Provide the [x, y] coordinate of the cell's center where the given text is located.  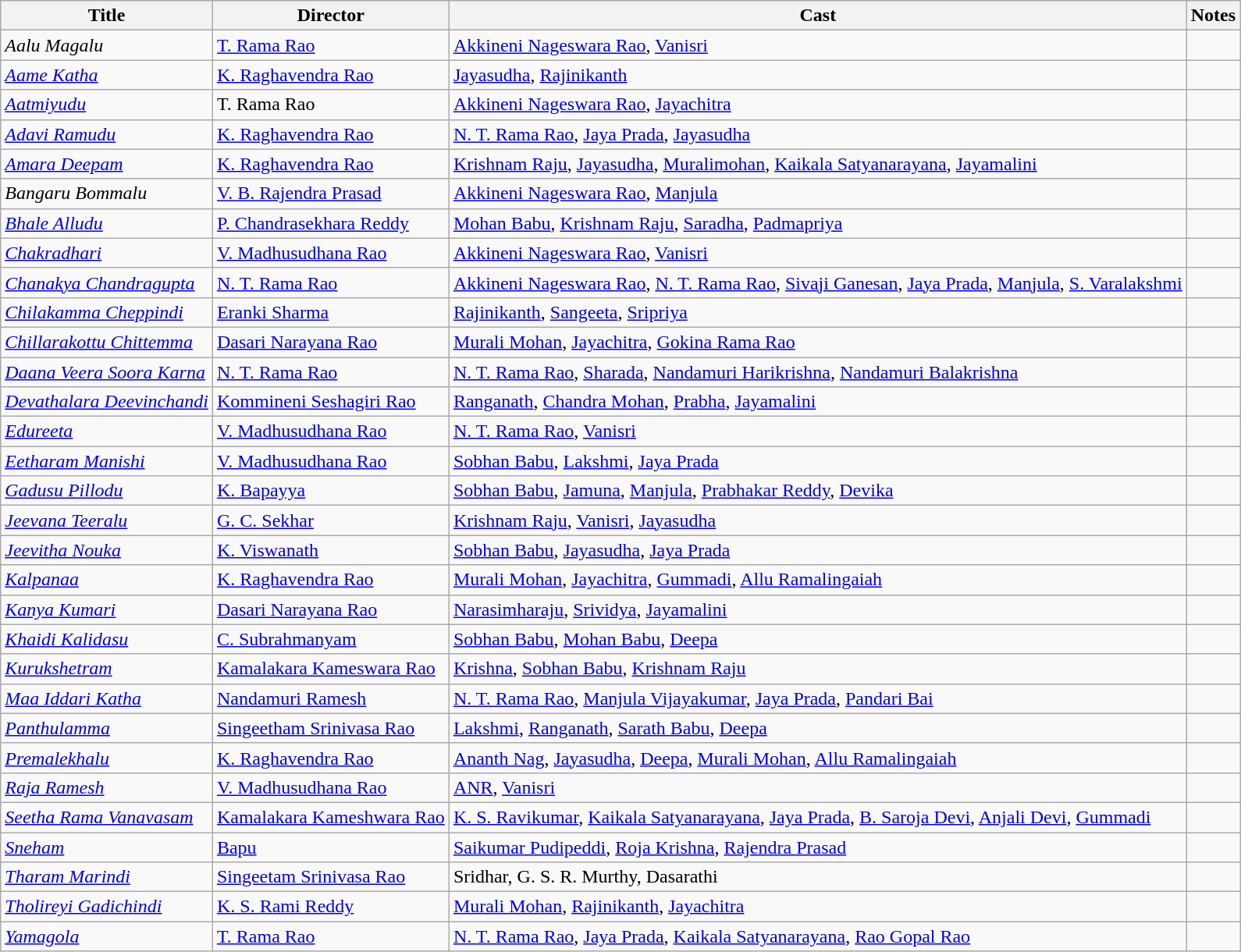
Ananth Nag, Jayasudha, Deepa, Murali Mohan, Allu Ramalingaiah [818, 758]
Amara Deepam [107, 164]
Mohan Babu, Krishnam Raju, Saradha, Padmapriya [818, 223]
K. S. Rami Reddy [331, 907]
Yamagola [107, 936]
Kanya Kumari [107, 609]
Kommineni Seshagiri Rao [331, 402]
Edureeta [107, 432]
Singeetham Srinivasa Rao [331, 728]
V. B. Rajendra Prasad [331, 194]
Aalu Magalu [107, 45]
Jeevitha Nouka [107, 550]
ANR, Vanisri [818, 787]
Cast [818, 16]
N. T. Rama Rao, Jaya Prada, Kaikala Satyanarayana, Rao Gopal Rao [818, 936]
Khaidi Kalidasu [107, 639]
Chilakamma Cheppindi [107, 312]
C. Subrahmanyam [331, 639]
Kamalakara Kameswara Rao [331, 669]
Krishnam Raju, Vanisri, Jayasudha [818, 520]
Tharam Marindi [107, 877]
Title [107, 16]
Jeevana Teeralu [107, 520]
Sobhan Babu, Jamuna, Manjula, Prabhakar Reddy, Devika [818, 491]
Narasimharaju, Srividya, Jayamalini [818, 609]
N. T. Rama Rao, Manjula Vijayakumar, Jaya Prada, Pandari Bai [818, 698]
Daana Veera Soora Karna [107, 372]
Eetharam Manishi [107, 461]
Akkineni Nageswara Rao, Jayachitra [818, 105]
Bhale Alludu [107, 223]
Murali Mohan, Jayachitra, Gokina Rama Rao [818, 342]
Jayasudha, Rajinikanth [818, 75]
Nandamuri Ramesh [331, 698]
N. T. Rama Rao, Jaya Prada, Jayasudha [818, 134]
Premalekhalu [107, 758]
Aatmiyudu [107, 105]
Adavi Ramudu [107, 134]
Devathalara Deevinchandi [107, 402]
Sobhan Babu, Lakshmi, Jaya Prada [818, 461]
Lakshmi, Ranganath, Sarath Babu, Deepa [818, 728]
Krishnam Raju, Jayasudha, Muralimohan, Kaikala Satyanarayana, Jayamalini [818, 164]
Director [331, 16]
Chakradhari [107, 253]
Krishna, Sobhan Babu, Krishnam Raju [818, 669]
Gadusu Pillodu [107, 491]
Sobhan Babu, Jayasudha, Jaya Prada [818, 550]
Kalpanaa [107, 580]
Murali Mohan, Jayachitra, Gummadi, Allu Ramalingaiah [818, 580]
Notes [1213, 16]
Eranki Sharma [331, 312]
Bangaru Bommalu [107, 194]
K. Viswanath [331, 550]
K. Bapayya [331, 491]
Sneham [107, 847]
Akkineni Nageswara Rao, Manjula [818, 194]
Kamalakara Kameshwara Rao [331, 817]
K. S. Ravikumar, Kaikala Satyanarayana, Jaya Prada, B. Saroja Devi, Anjali Devi, Gummadi [818, 817]
Maa Iddari Katha [107, 698]
N. T. Rama Rao, Vanisri [818, 432]
Rajinikanth, Sangeeta, Sripriya [818, 312]
Sobhan Babu, Mohan Babu, Deepa [818, 639]
Panthulamma [107, 728]
Raja Ramesh [107, 787]
Sridhar, G. S. R. Murthy, Dasarathi [818, 877]
N. T. Rama Rao, Sharada, Nandamuri Harikrishna, Nandamuri Balakrishna [818, 372]
G. C. Sekhar [331, 520]
Aame Katha [107, 75]
Murali Mohan, Rajinikanth, Jayachitra [818, 907]
Chillarakottu Chittemma [107, 342]
Bapu [331, 847]
Seetha Rama Vanavasam [107, 817]
Kurukshetram [107, 669]
Akkineni Nageswara Rao, N. T. Rama Rao, Sivaji Ganesan, Jaya Prada, Manjula, S. Varalakshmi [818, 282]
Saikumar Pudipeddi, Roja Krishna, Rajendra Prasad [818, 847]
Chanakya Chandragupta [107, 282]
Ranganath, Chandra Mohan, Prabha, Jayamalini [818, 402]
Singeetam Srinivasa Rao [331, 877]
Tholireyi Gadichindi [107, 907]
P. Chandrasekhara Reddy [331, 223]
